Pinpoint the cell where the given text exists, returning its (X, Y) midpoint coordinate. 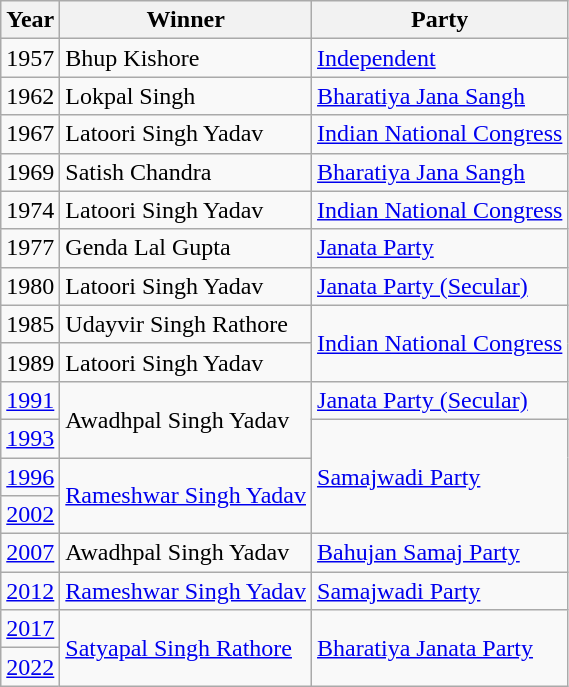
1993 (30, 438)
1967 (30, 134)
1991 (30, 400)
2002 (30, 515)
Genda Lal Gupta (186, 248)
1957 (30, 58)
2017 (30, 629)
Janata Party (440, 248)
1974 (30, 210)
1980 (30, 286)
Bhup Kishore (186, 58)
1969 (30, 172)
2012 (30, 591)
2022 (30, 667)
1989 (30, 362)
1985 (30, 324)
2007 (30, 553)
1996 (30, 477)
Udayvir Singh Rathore (186, 324)
Party (440, 20)
Bahujan Samaj Party (440, 553)
Year (30, 20)
Independent (440, 58)
Satish Chandra (186, 172)
Lokpal Singh (186, 96)
1977 (30, 248)
Satyapal Singh Rathore (186, 648)
Bharatiya Janata Party (440, 648)
1962 (30, 96)
Winner (186, 20)
